Capture the cell that displays the provided text and extract its (x, y) central coordinate. 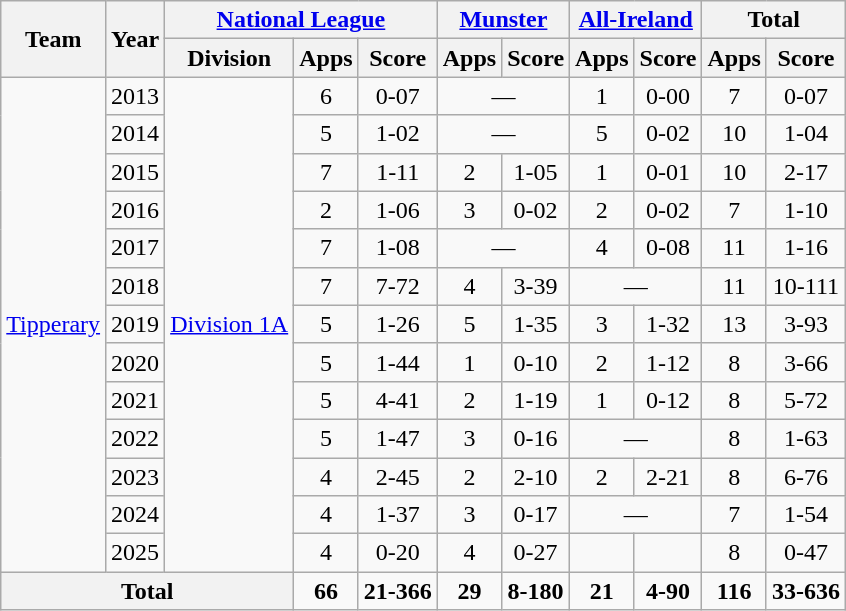
0-12 (668, 400)
2-21 (668, 477)
3-93 (806, 324)
0-00 (668, 96)
116 (734, 591)
1-35 (536, 324)
8-180 (536, 591)
Munster (503, 20)
0-16 (536, 438)
0-47 (806, 553)
6-76 (806, 477)
Team (54, 39)
1-54 (806, 515)
2019 (136, 324)
All-Ireland (636, 20)
13 (734, 324)
6 (326, 96)
1-10 (806, 210)
1-02 (398, 134)
2015 (136, 172)
1-11 (398, 172)
1-37 (398, 515)
10-111 (806, 286)
2013 (136, 96)
National League (302, 20)
1-32 (668, 324)
1-04 (806, 134)
Division (230, 58)
Tipperary (54, 324)
1-05 (536, 172)
Division 1A (230, 324)
2-45 (398, 477)
1-63 (806, 438)
1-44 (398, 362)
7-72 (398, 286)
2018 (136, 286)
2021 (136, 400)
21 (602, 591)
2023 (136, 477)
2014 (136, 134)
1-26 (398, 324)
2-10 (536, 477)
29 (469, 591)
2025 (136, 553)
Year (136, 39)
1-12 (668, 362)
66 (326, 591)
3-66 (806, 362)
2016 (136, 210)
1-47 (398, 438)
4-90 (668, 591)
33-636 (806, 591)
2022 (136, 438)
1-16 (806, 248)
0-01 (668, 172)
0-27 (536, 553)
2024 (136, 515)
2-17 (806, 172)
3-39 (536, 286)
0-20 (398, 553)
5-72 (806, 400)
0-08 (668, 248)
2017 (136, 248)
1-06 (398, 210)
4-41 (398, 400)
1-19 (536, 400)
21-366 (398, 591)
2020 (136, 362)
0-10 (536, 362)
0-17 (536, 515)
1-08 (398, 248)
